Find where the given text appears and provide that cell's center as (X, Y) coordinate. 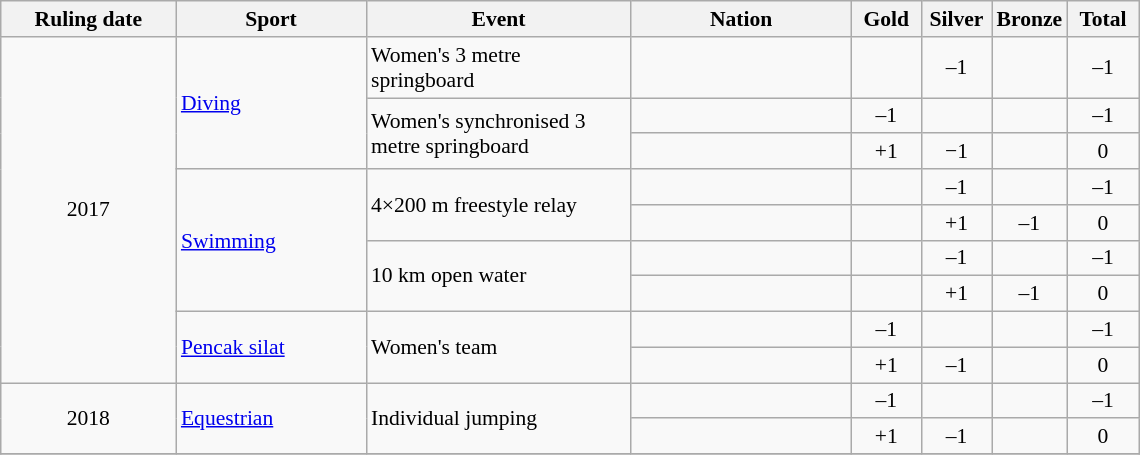
4×200 m freestyle relay (498, 204)
10 km open water (498, 276)
Event (498, 19)
Nation (741, 19)
Women's synchronised 3 metre springboard (498, 134)
Sport (271, 19)
Bronze (1030, 19)
Equestrian (271, 418)
Women's 3 metre springboard (498, 68)
Gold (886, 19)
Silver (956, 19)
2018 (88, 418)
−1 (956, 152)
Women's team (498, 348)
2017 (88, 210)
Swimming (271, 240)
Total (1103, 19)
Diving (271, 103)
Pencak silat (271, 348)
Ruling date (88, 19)
Individual jumping (498, 418)
